Return [X, Y] of the center of cell containing provided text 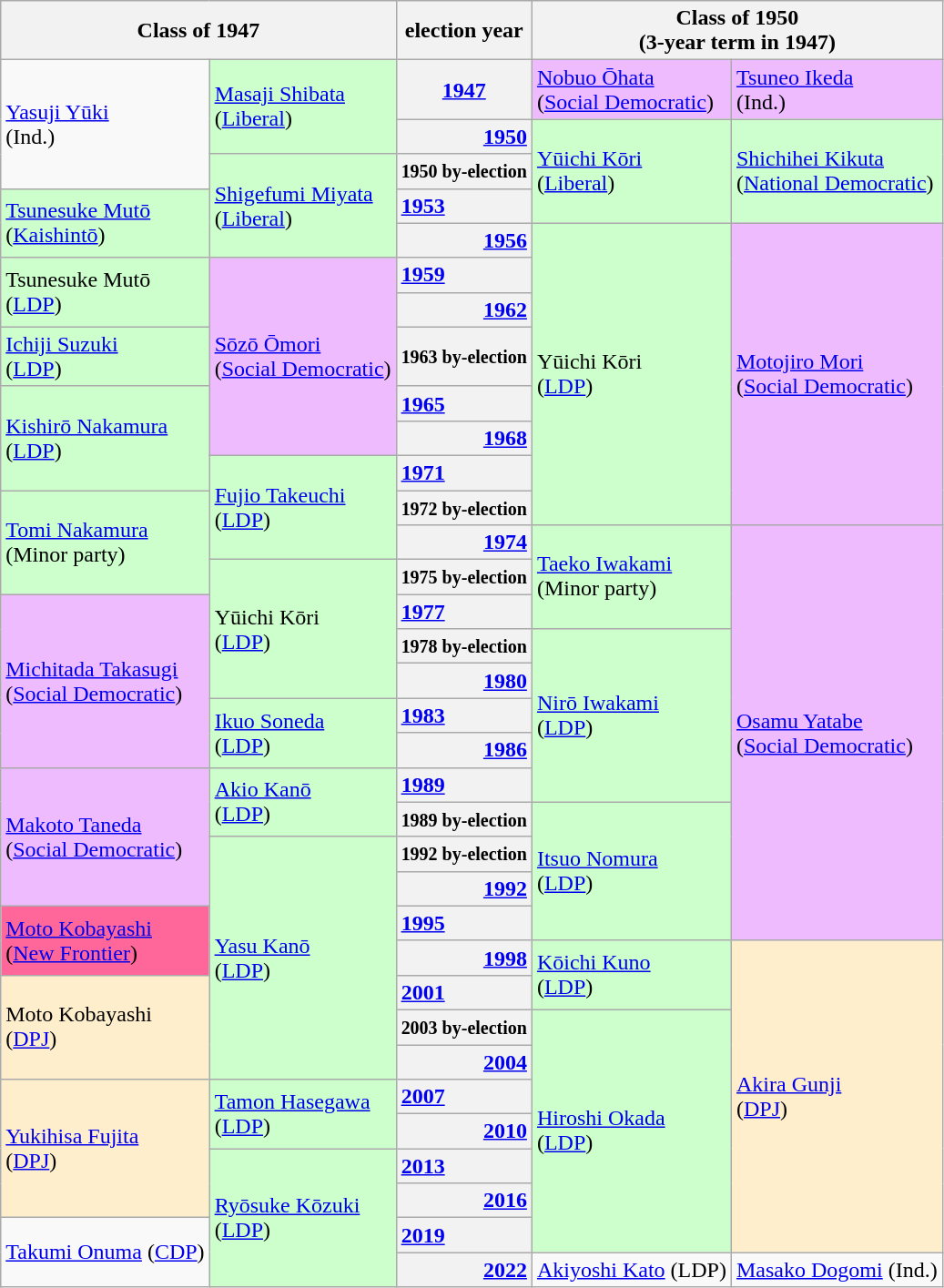
2019 [464, 1235]
Itsuo Nomura(LDP) [632, 871]
1986 [464, 750]
1965 [464, 403]
Hiroshi Okada(LDP) [632, 1131]
Akio Kanō(LDP) [302, 802]
Makoto Taneda(Social Democratic) [106, 837]
1995 [464, 923]
Sōzō Ōmori(Social Democratic) [302, 357]
Taeko Iwakami(Minor party) [632, 577]
Yukihisa Fujita(DPJ) [106, 1149]
2004 [464, 1062]
Akira Gunji(DPJ) [837, 1096]
Yūichi Kōri(Liberal) [632, 171]
1947 [464, 89]
Tomi Nakamura(Minor party) [106, 542]
1989 by-election [464, 819]
Ichiji Suzuki(LDP) [106, 357]
Takumi Onuma (CDP) [106, 1253]
1975 by-election [464, 577]
Michitada Takasugi(Social Democratic) [106, 681]
1972 by-election [464, 507]
Class of 1950(3-year term in 1947) [737, 31]
2010 [464, 1131]
Shigefumi Miyata(Liberal) [302, 206]
Moto Kobayashi(New Frontier) [106, 940]
1983 [464, 715]
Kōichi Kuno(LDP) [632, 975]
Ryōsuke Kōzuki(LDP) [302, 1218]
1992 [464, 888]
1959 [464, 275]
Tsunesuke Mutō(Kaishintō) [106, 223]
Moto Kobayashi(DPJ) [106, 1027]
1956 [464, 240]
Kishirō Nakamura(LDP) [106, 438]
1971 [464, 472]
1953 [464, 206]
1963 by-election [464, 357]
Tamon Hasegawa(LDP) [302, 1114]
election year [464, 31]
Fujio Takeuchi(LDP) [302, 507]
Class of 1947 [198, 31]
1992 by-election [464, 854]
Osamu Yatabe(Social Democratic) [837, 734]
1968 [464, 438]
1989 [464, 785]
Yasu Kanō(LDP) [302, 958]
1950 by-election [464, 171]
Ikuo Soneda(LDP) [302, 733]
1978 by-election [464, 646]
Nirō Iwakami(LDP) [632, 715]
1998 [464, 958]
2013 [464, 1166]
2022 [464, 1270]
Akiyoshi Kato (LDP) [632, 1270]
1977 [464, 612]
Masaji Shibata(Liberal) [302, 107]
Masako Dogomi (Ind.) [837, 1270]
Yasuji Yūki(Ind.) [106, 124]
2007 [464, 1097]
1974 [464, 543]
2003 by-election [464, 1027]
Shichihei Kikuta(National Democratic) [837, 171]
1962 [464, 309]
1950 [464, 137]
1980 [464, 681]
2016 [464, 1201]
Motojiro Mori(Social Democratic) [837, 374]
Tsuneo Ikeda(Ind.) [837, 89]
Nobuo Ōhata(Social Democratic) [632, 89]
2001 [464, 992]
Tsunesuke Mutō(LDP) [106, 292]
